For the text-containing cell, return its midpoint in [x, y] coordinate format. 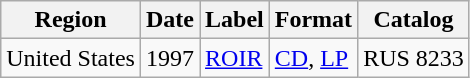
CD, LP [313, 58]
Catalog [414, 20]
United States [71, 58]
1997 [170, 58]
Date [170, 20]
Format [313, 20]
ROIR [235, 58]
Label [235, 20]
Region [71, 20]
RUS 8233 [414, 58]
